Extract the (X, Y) coordinate from the center of the cell holding the provided text.  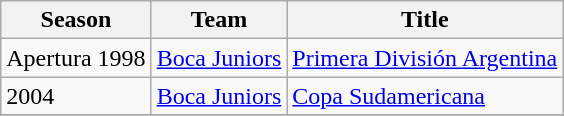
Copa Sudamericana (425, 96)
2004 (76, 96)
Season (76, 20)
Team (219, 20)
Apertura 1998 (76, 58)
Primera División Argentina (425, 58)
Title (425, 20)
